Find where the given text appears and provide that cell's center as (X, Y) coordinate. 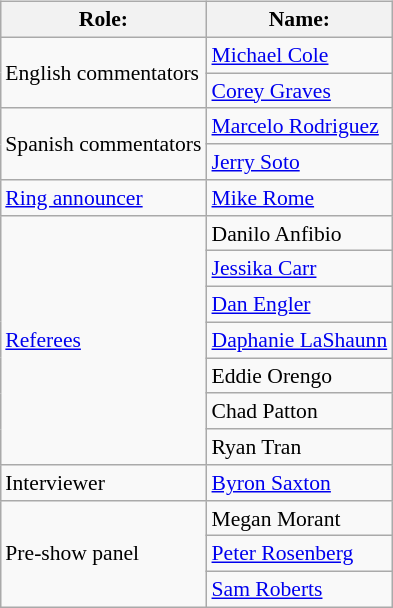
Spanish commentators (103, 144)
Corey Graves (299, 91)
Ryan Tran (299, 447)
Jerry Soto (299, 162)
Dan Engler (299, 305)
Ring announcer (103, 198)
Michael Cole (299, 55)
Referees (103, 340)
Eddie Orengo (299, 376)
Interviewer (103, 483)
Jessika Carr (299, 269)
Megan Morant (299, 518)
Pre-show panel (103, 554)
Marcelo Rodriguez (299, 126)
Name: (299, 20)
English commentators (103, 72)
Role: (103, 20)
Peter Rosenberg (299, 554)
Chad Patton (299, 411)
Danilo Anfibio (299, 233)
Sam Roberts (299, 590)
Daphanie LaShaunn (299, 340)
Mike Rome (299, 198)
Byron Saxton (299, 483)
